Scan for the cell matching the given text and deliver its (x, y) coordinate at center. 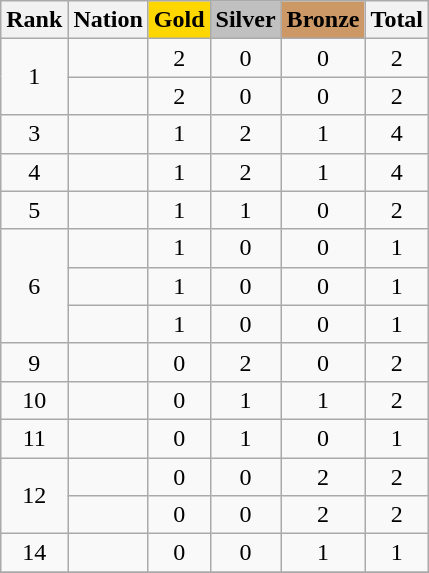
Silver (246, 20)
Rank (34, 20)
Bronze (323, 20)
12 (34, 496)
Nation (108, 20)
14 (34, 553)
Total (397, 20)
9 (34, 362)
5 (34, 210)
3 (34, 134)
11 (34, 438)
10 (34, 400)
6 (34, 286)
Gold (179, 20)
